Capture the cell that displays the provided text and extract its [X, Y] central coordinate. 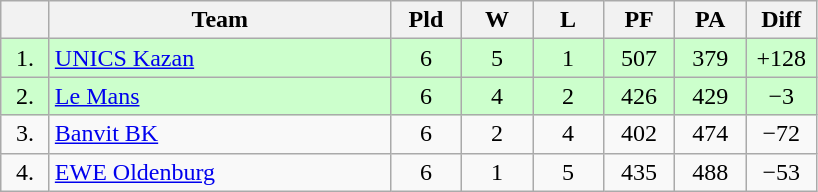
488 [710, 172]
+128 [782, 58]
426 [640, 96]
Le Mans [220, 96]
402 [640, 134]
4. [26, 172]
PF [640, 20]
3. [26, 134]
507 [640, 58]
474 [710, 134]
−53 [782, 172]
L [568, 20]
Pld [426, 20]
435 [640, 172]
W [496, 20]
429 [710, 96]
−72 [782, 134]
2. [26, 96]
Diff [782, 20]
PA [710, 20]
UNICS Kazan [220, 58]
EWE Oldenburg [220, 172]
1. [26, 58]
Banvit BK [220, 134]
Team [220, 20]
379 [710, 58]
−3 [782, 96]
